For the text-containing cell, return its midpoint in (x, y) coordinate format. 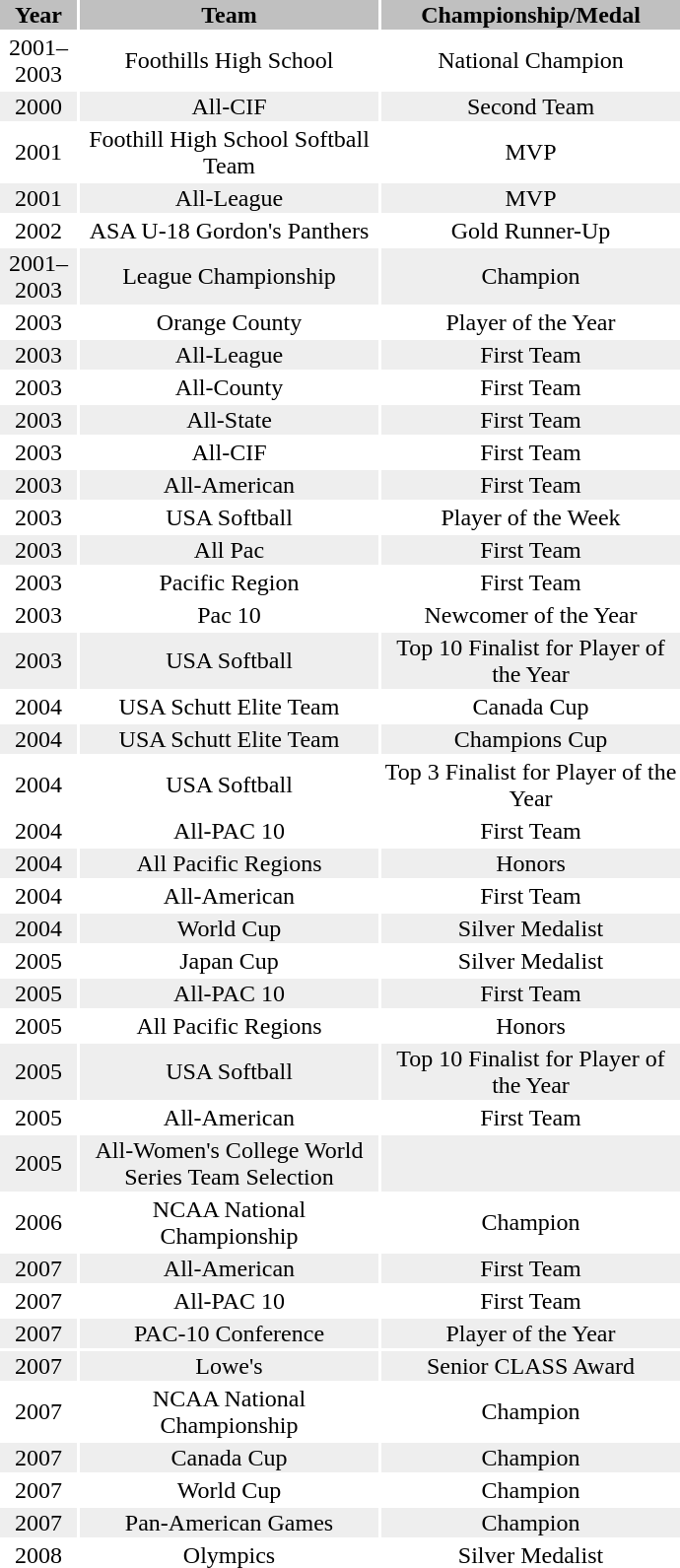
2000 (38, 106)
Year (38, 15)
PAC-10 Conference (229, 1333)
All-Women's College World Series Team Selection (229, 1163)
Gold Runner-Up (530, 231)
Foothill High School Softball Team (229, 152)
ASA U-18 Gordon's Panthers (229, 231)
Pacific Region (229, 582)
Pan-American Games (229, 1523)
Foothills High School (229, 61)
2006 (38, 1222)
Championship/Medal (530, 15)
League Championship (229, 276)
National Champion (530, 61)
2002 (38, 231)
Pac 10 (229, 615)
Player of the Week (530, 517)
All Pac (229, 550)
Japan Cup (229, 961)
Top 3 Finalist for Player of the Year (530, 784)
Champions Cup (530, 739)
Second Team (530, 106)
All-State (229, 420)
Lowe's (229, 1366)
Senior CLASS Award (530, 1366)
Orange County (229, 322)
All-County (229, 387)
Newcomer of the Year (530, 615)
Team (229, 15)
